Capture the cell that displays the provided text and extract its [X, Y] central coordinate. 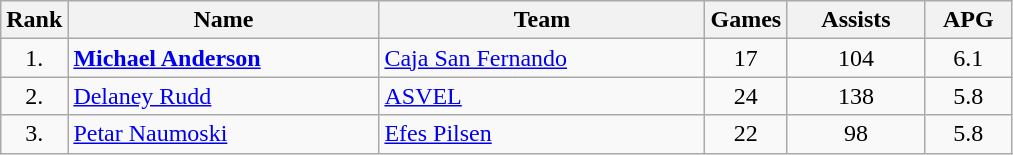
Caja San Fernando [542, 58]
Games [746, 20]
Rank [34, 20]
Delaney Rudd [224, 96]
98 [856, 134]
104 [856, 58]
APG [968, 20]
Michael Anderson [224, 58]
Efes Pilsen [542, 134]
3. [34, 134]
1. [34, 58]
2. [34, 96]
138 [856, 96]
Assists [856, 20]
Team [542, 20]
ASVEL [542, 96]
Petar Naumoski [224, 134]
24 [746, 96]
17 [746, 58]
22 [746, 134]
6.1 [968, 58]
Name [224, 20]
